Identify which cell holds the provided text, then report its (X, Y) central coordinate. 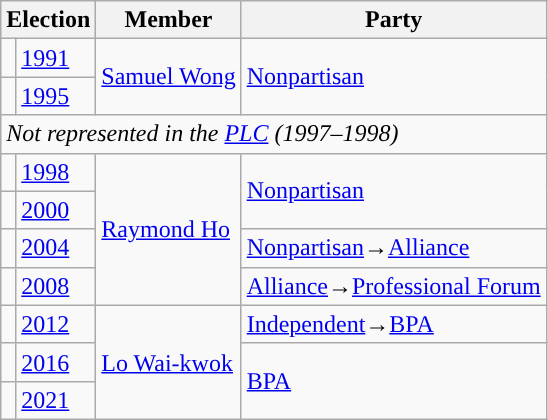
1998 (56, 172)
Lo Wai-kwok (168, 362)
Alliance→Professional Forum (394, 286)
2004 (56, 248)
2021 (56, 400)
1991 (56, 58)
Nonpartisan→Alliance (394, 248)
2016 (56, 362)
2000 (56, 210)
Samuel Wong (168, 77)
Raymond Ho (168, 229)
Not represented in the PLC (1997–1998) (274, 134)
Member (168, 20)
Independent→BPA (394, 324)
BPA (394, 381)
1995 (56, 96)
2012 (56, 324)
Party (394, 20)
Election (48, 20)
2008 (56, 286)
